Determine the (X, Y) coordinate at the center of the cell enclosing the given text.  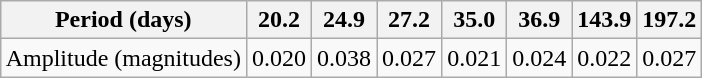
20.2 (278, 20)
27.2 (410, 20)
Period (days) (123, 20)
0.020 (278, 58)
24.9 (344, 20)
Amplitude (magnitudes) (123, 58)
0.021 (474, 58)
0.038 (344, 58)
36.9 (540, 20)
0.022 (604, 58)
197.2 (670, 20)
143.9 (604, 20)
35.0 (474, 20)
0.024 (540, 58)
